Return (X, Y) of the center of cell containing provided text 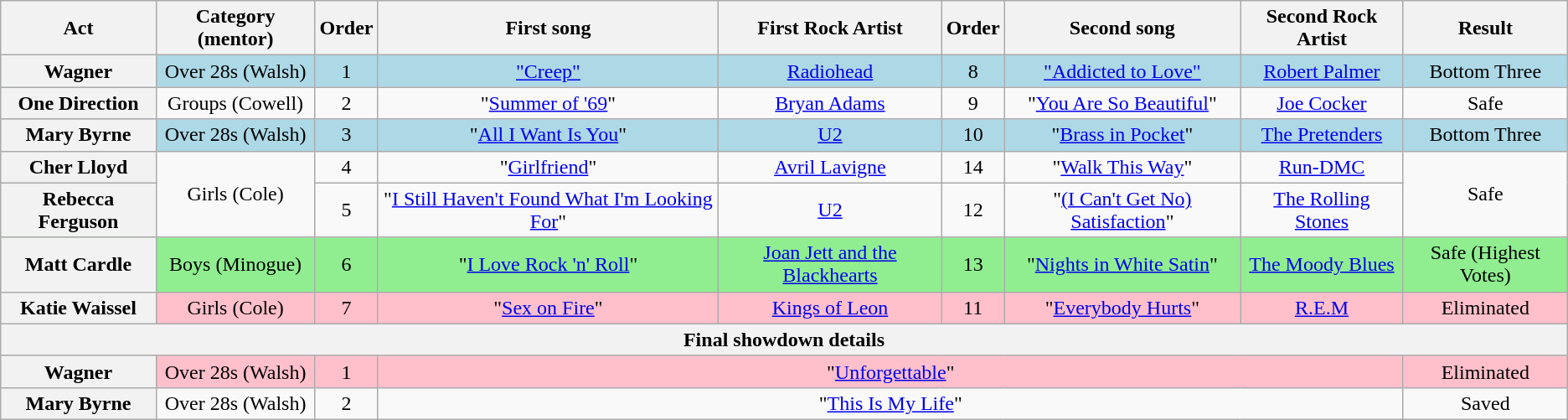
One Direction (79, 103)
"Sex on Fire" (548, 308)
First Rock Artist (830, 29)
"Unforgettable" (890, 371)
6 (347, 265)
"Walk This Way" (1122, 167)
4 (347, 167)
10 (973, 135)
Result (1485, 29)
Final showdown details (784, 340)
Act (79, 29)
"I Still Haven't Found What I'm Looking For" (548, 210)
R.E.M (1322, 308)
Saved (1485, 403)
Boys (Minogue) (235, 265)
8 (973, 71)
"Girlfriend" (548, 167)
Bryan Adams (830, 103)
Robert Palmer (1322, 71)
"All I Want Is You" (548, 135)
5 (347, 210)
Groups (Cowell) (235, 103)
11 (973, 308)
"Everybody Hurts" (1122, 308)
"(I Can't Get No) Satisfaction" (1122, 210)
Category (mentor) (235, 29)
Safe (Highest Votes) (1485, 265)
Run-DMC (1322, 167)
14 (973, 167)
Second Rock Artist (1322, 29)
Second song (1122, 29)
"Creep" (548, 71)
Radiohead (830, 71)
Matt Cardle (79, 265)
Rebecca Ferguson (79, 210)
The Rolling Stones (1322, 210)
Katie Waissel (79, 308)
Cher Lloyd (79, 167)
"Brass in Pocket" (1122, 135)
Avril Lavigne (830, 167)
Joan Jett and the Blackhearts (830, 265)
"Summer of '69" (548, 103)
7 (347, 308)
"Addicted to Love" (1122, 71)
Kings of Leon (830, 308)
13 (973, 265)
"I Love Rock 'n' Roll" (548, 265)
First song (548, 29)
"You Are So Beautiful" (1122, 103)
The Moody Blues (1322, 265)
3 (347, 135)
12 (973, 210)
Joe Cocker (1322, 103)
9 (973, 103)
The Pretenders (1322, 135)
"This Is My Life" (890, 403)
"Nights in White Satin" (1122, 265)
